From the cell containing the given text, extract its center point as (X, Y) coordinate. 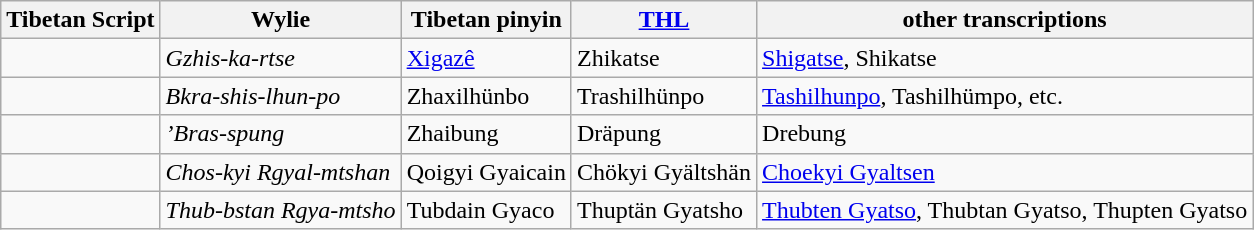
Tibetan Script (80, 20)
Dräpung (664, 134)
Gzhis-ka-rtse (280, 58)
Trashilhünpo (664, 96)
Tashilhunpo, Tashilhümpo, etc. (1005, 96)
Chökyi Gyältshän (664, 172)
Drebung (1005, 134)
Qoigyi Gyaicain (486, 172)
Zhaxilhünbo (486, 96)
Wylie (280, 20)
Thub-bstan Rgya-mtsho (280, 210)
Bkra-shis-lhun-po (280, 96)
Tubdain Gyaco (486, 210)
’Bras-spung (280, 134)
Thubten Gyatso, Thubtan Gyatso, Thupten Gyatso (1005, 210)
Tibetan pinyin (486, 20)
THL (664, 20)
Xigazê (486, 58)
Shigatse, Shikatse (1005, 58)
Zhaibung (486, 134)
Thuptän Gyatsho (664, 210)
Zhikatse (664, 58)
Chos-kyi Rgyal-mtshan (280, 172)
other transcriptions (1005, 20)
Choekyi Gyaltsen (1005, 172)
